From the cell containing the given text, extract its center point as (X, Y) coordinate. 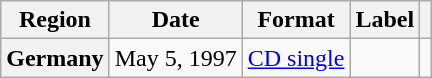
Date (176, 20)
CD single (296, 58)
Germany (55, 58)
Format (296, 20)
May 5, 1997 (176, 58)
Region (55, 20)
Label (385, 20)
